Scan for the cell matching the given text and deliver its [X, Y] coordinate at center. 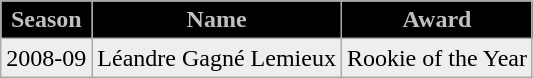
Name [217, 20]
2008-09 [46, 58]
Season [46, 20]
Rookie of the Year [436, 58]
Award [436, 20]
Léandre Gagné Lemieux [217, 58]
